Detect which cell encompasses the target text, then output its [x, y] center coordinate. 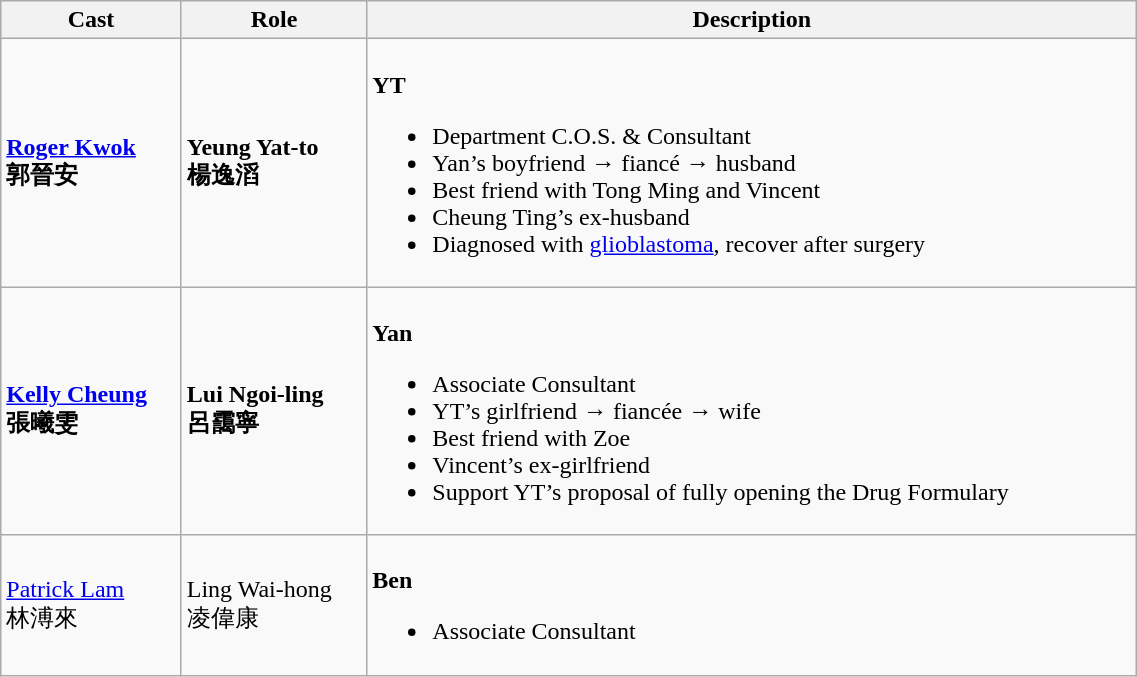
Lui Ngoi-ling 呂靄寧 [274, 411]
Kelly Cheung 張曦雯 [91, 411]
Cast [91, 20]
Patrick Lam 林溥來 [91, 605]
Description [752, 20]
Role [274, 20]
Yeung Yat-to楊逸滔 [274, 163]
BenAssociate Consultant [752, 605]
Ling Wai-hong 凌偉康 [274, 605]
Roger Kwok 郭晉安 [91, 163]
